Extract the (x, y) coordinate from the center of the cell holding the provided text.  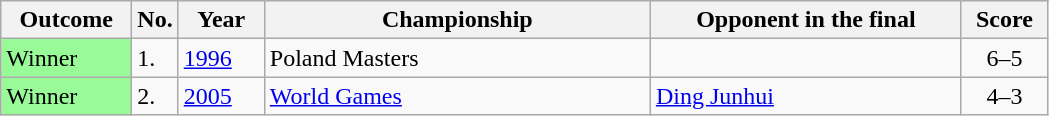
Championship (457, 20)
2. (155, 96)
Score (1004, 20)
1996 (221, 58)
6–5 (1004, 58)
Year (221, 20)
No. (155, 20)
2005 (221, 96)
World Games (457, 96)
Ding Junhui (806, 96)
Opponent in the final (806, 20)
1. (155, 58)
4–3 (1004, 96)
Poland Masters (457, 58)
Outcome (66, 20)
